From the cell containing the given text, extract its center point as (x, y) coordinate. 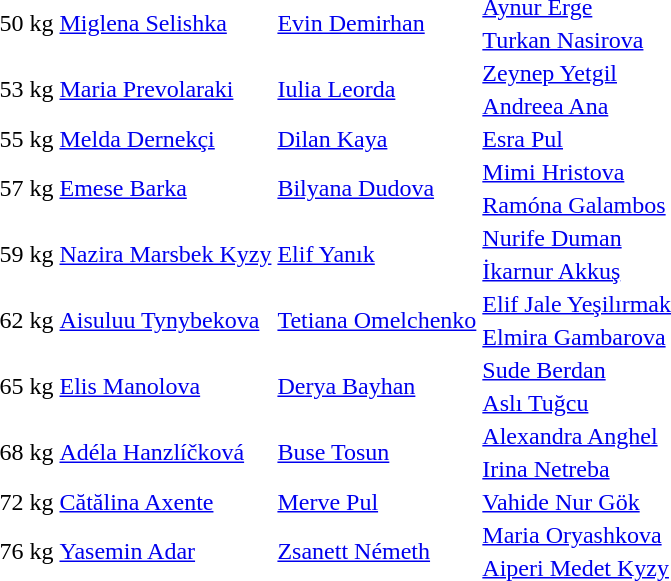
Maria Prevolaraki (166, 90)
Buse Tosun (377, 452)
Iulia Leorda (377, 90)
Dilan Kaya (377, 139)
Melda Dernekçi (166, 139)
Emese Barka (166, 188)
Nazira Marsbek Kyzy (166, 254)
Elis Manolova (166, 386)
Elif Yanık (377, 254)
Aisuluu Tynybekova (166, 320)
Derya Bayhan (377, 386)
Bilyana Dudova (377, 188)
Tetiana Omelchenko (377, 320)
Merve Pul (377, 502)
Adéla Hanzlíčková (166, 452)
Cătălina Axente (166, 502)
